Extract the (x, y) coordinate from the center of the cell holding the provided text.  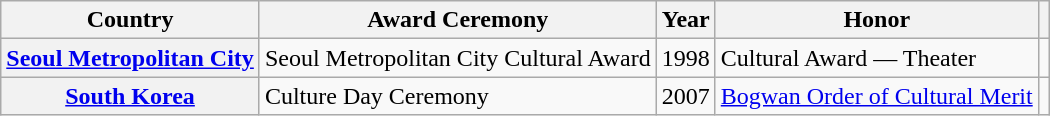
Cultural Award — Theater (876, 58)
Seoul Metropolitan City (130, 58)
Honor (876, 20)
Country (130, 20)
Year (686, 20)
1998 (686, 58)
Bogwan Order of Cultural Merit (876, 96)
Culture Day Ceremony (458, 96)
Seoul Metropolitan City Cultural Award (458, 58)
2007 (686, 96)
South Korea (130, 96)
Award Ceremony (458, 20)
